Return the [X, Y] coordinate for the center point of the cell that contains the specified text.  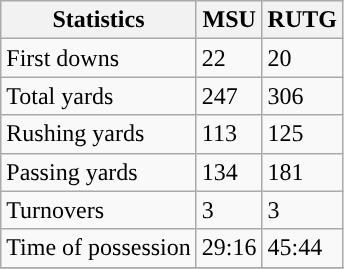
125 [302, 134]
181 [302, 172]
45:44 [302, 248]
20 [302, 58]
Time of possession [99, 248]
134 [229, 172]
MSU [229, 20]
Total yards [99, 96]
Statistics [99, 20]
First downs [99, 58]
Rushing yards [99, 134]
306 [302, 96]
247 [229, 96]
22 [229, 58]
Passing yards [99, 172]
RUTG [302, 20]
113 [229, 134]
Turnovers [99, 210]
29:16 [229, 248]
